Capture the cell that displays the provided text and extract its (X, Y) central coordinate. 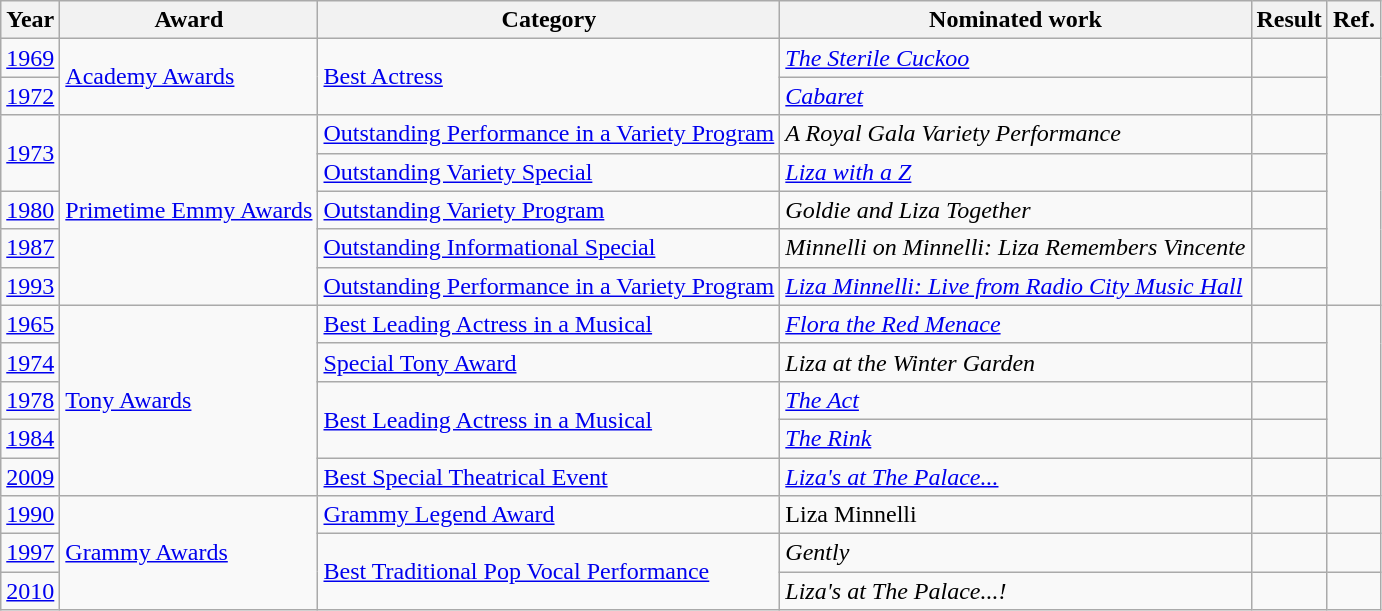
Cabaret (1016, 96)
1972 (30, 96)
Liza with a Z (1016, 172)
Best Actress (549, 77)
Liza Minnelli (1016, 515)
1973 (30, 153)
2010 (30, 591)
1997 (30, 553)
The Act (1016, 400)
Liza Minnelli: Live from Radio City Music Hall (1016, 286)
Liza's at The Palace... (1016, 477)
Outstanding Variety Program (549, 210)
Nominated work (1016, 20)
Tony Awards (189, 400)
Best Traditional Pop Vocal Performance (549, 572)
1974 (30, 362)
Gently (1016, 553)
Award (189, 20)
1987 (30, 248)
Year (30, 20)
Primetime Emmy Awards (189, 210)
The Sterile Cuckoo (1016, 58)
1984 (30, 438)
Ref. (1354, 20)
Best Special Theatrical Event (549, 477)
Minnelli on Minnelli: Liza Remembers Vincente (1016, 248)
Category (549, 20)
A Royal Gala Variety Performance (1016, 134)
Special Tony Award (549, 362)
Liza's at The Palace...! (1016, 591)
Academy Awards (189, 77)
1965 (30, 324)
Liza at the Winter Garden (1016, 362)
1993 (30, 286)
Grammy Awards (189, 553)
1980 (30, 210)
Grammy Legend Award (549, 515)
The Rink (1016, 438)
2009 (30, 477)
1978 (30, 400)
1969 (30, 58)
Goldie and Liza Together (1016, 210)
Outstanding Variety Special (549, 172)
Flora the Red Menace (1016, 324)
Outstanding Informational Special (549, 248)
1990 (30, 515)
Result (1289, 20)
